Return the [X, Y] coordinate for the center point of the cell that contains the specified text.  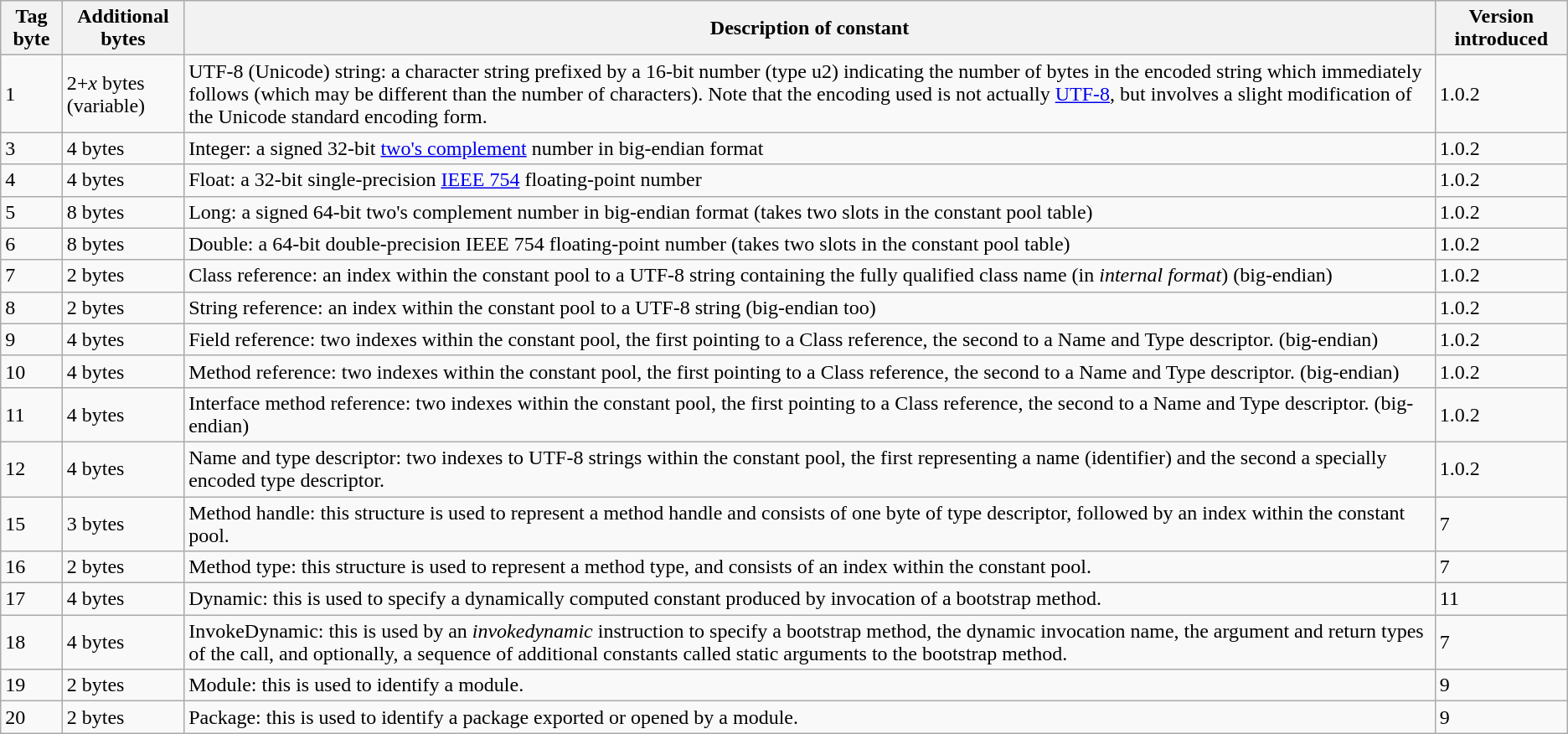
19 [32, 685]
Additional bytes [122, 28]
Long: a signed 64-bit two's complement number in big-endian format (takes two slots in the constant pool table) [810, 212]
3 [32, 148]
Class reference: an index within the constant pool to a UTF-8 string containing the fully qualified class name (in internal format) (big-endian) [810, 276]
Package: this is used to identify a package exported or opened by a module. [810, 717]
Description of constant [810, 28]
Integer: a signed 32-bit two's complement number in big-endian format [810, 148]
17 [32, 599]
2+x bytes(variable) [122, 94]
Method type: this structure is used to represent a method type, and consists of an index within the constant pool. [810, 567]
Double: a 64-bit double-precision IEEE 754 floating-point number (takes two slots in the constant pool table) [810, 244]
4 [32, 180]
3 bytes [122, 523]
Module: this is used to identify a module. [810, 685]
20 [32, 717]
Version introduced [1501, 28]
18 [32, 642]
10 [32, 371]
16 [32, 567]
1 [32, 94]
8 [32, 308]
Dynamic: this is used to specify a dynamically computed constant produced by invocation of a bootstrap method. [810, 599]
15 [32, 523]
5 [32, 212]
Tag byte [32, 28]
12 [32, 469]
String reference: an index within the constant pool to a UTF-8 string (big-endian too) [810, 308]
Float: a 32-bit single-precision IEEE 754 floating-point number [810, 180]
6 [32, 244]
